Return (X, Y) of the center of cell containing provided text 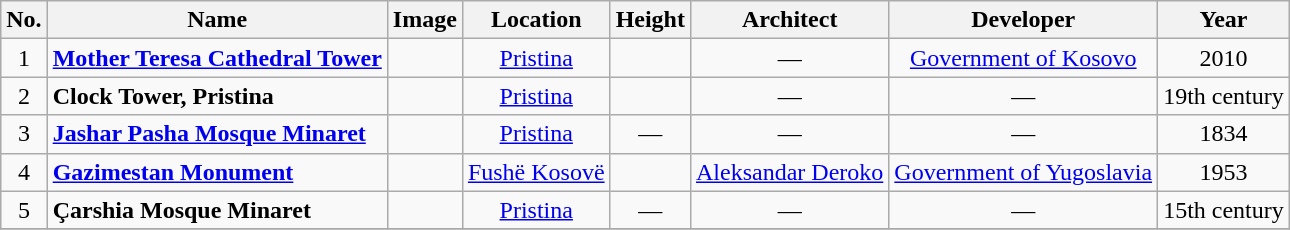
No. (24, 20)
Government of Kosovo (1024, 58)
Height (650, 20)
1834 (1224, 134)
Architect (789, 20)
Developer (1024, 20)
15th century (1224, 210)
Location (536, 20)
Clock Tower, Pristina (217, 96)
2 (24, 96)
Jashar Pasha Mosque Minaret (217, 134)
Name (217, 20)
3 (24, 134)
5 (24, 210)
Mother Teresa Cathedral Tower (217, 58)
Gazimestan Monument (217, 172)
4 (24, 172)
1953 (1224, 172)
2010 (1224, 58)
Government of Yugoslavia (1024, 172)
Year (1224, 20)
1 (24, 58)
Çarshia Mosque Minaret (217, 210)
19th century (1224, 96)
Image (424, 20)
Aleksandar Deroko (789, 172)
Fushë Kosovë (536, 172)
